Return (x, y) of the center of cell containing provided text 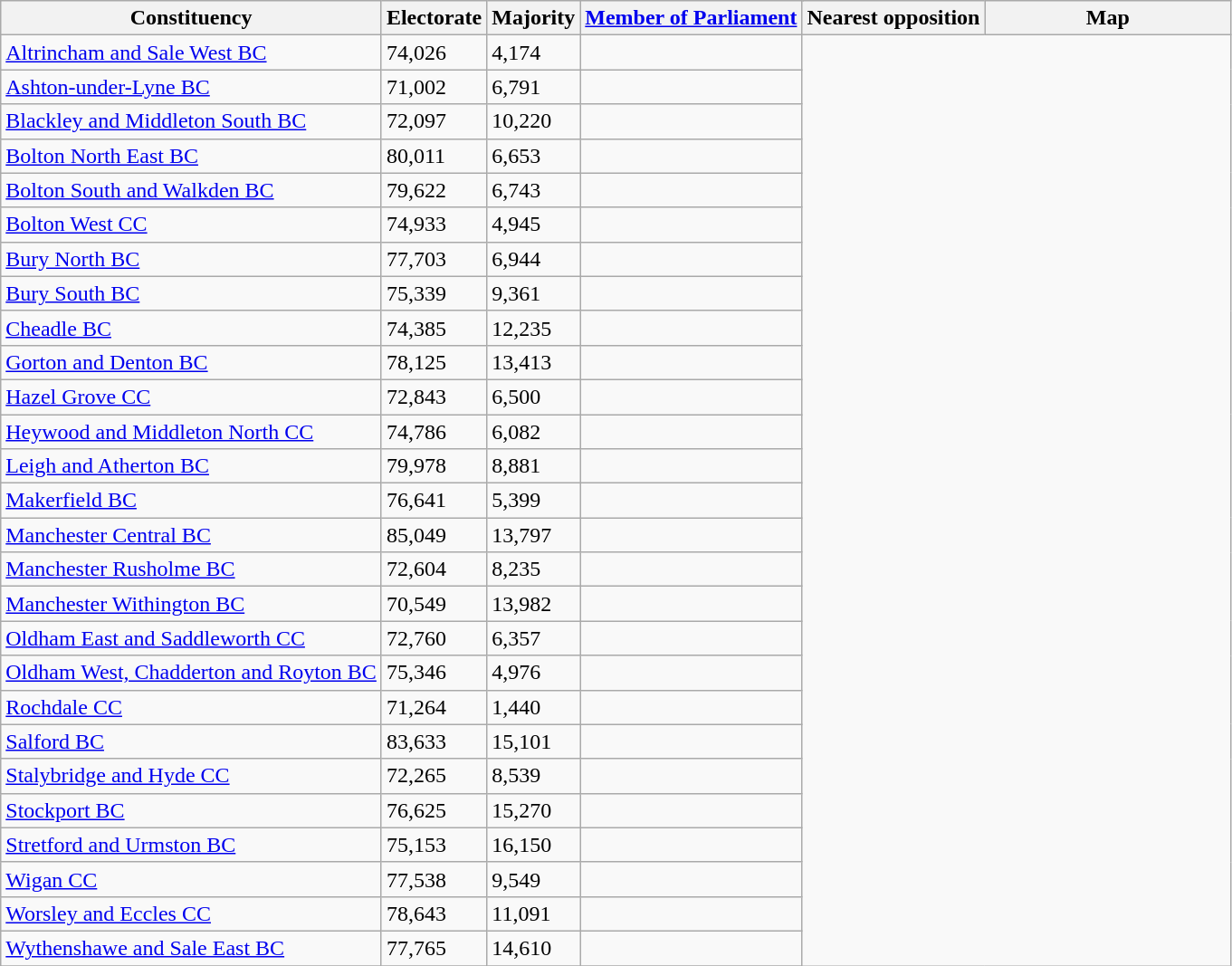
6,653 (534, 156)
Bury South BC (192, 293)
Manchester Withington BC (192, 604)
4,976 (534, 673)
72,604 (434, 569)
6,500 (534, 397)
Manchester Rusholme BC (192, 569)
16,150 (534, 845)
12,235 (534, 328)
Wigan CC (192, 879)
72,265 (434, 776)
Leigh and Atherton BC (192, 466)
75,339 (434, 293)
15,101 (534, 741)
75,346 (434, 673)
85,049 (434, 535)
Worsley and Eccles CC (192, 913)
74,385 (434, 328)
8,539 (534, 776)
Oldham West, Chadderton and Royton BC (192, 673)
Oldham East and Saddleworth CC (192, 638)
72,843 (434, 397)
6,082 (534, 432)
79,622 (434, 190)
76,641 (434, 501)
Salford BC (192, 741)
80,011 (434, 156)
Map (1108, 18)
8,235 (534, 569)
78,643 (434, 913)
Bolton West CC (192, 225)
6,357 (534, 638)
14,610 (534, 948)
77,703 (434, 259)
Stretford and Urmston BC (192, 845)
70,549 (434, 604)
71,002 (434, 87)
77,538 (434, 879)
9,361 (534, 293)
11,091 (534, 913)
4,945 (534, 225)
Electorate (434, 18)
Altrincham and Sale West BC (192, 53)
74,933 (434, 225)
Makerfield BC (192, 501)
71,264 (434, 707)
Cheadle BC (192, 328)
Bury North BC (192, 259)
9,549 (534, 879)
72,760 (434, 638)
1,440 (534, 707)
6,791 (534, 87)
Heywood and Middleton North CC (192, 432)
Rochdale CC (192, 707)
Stockport BC (192, 810)
8,881 (534, 466)
Ashton-under-Lyne BC (192, 87)
13,982 (534, 604)
Gorton and Denton BC (192, 362)
Nearest opposition (893, 18)
77,765 (434, 948)
72,097 (434, 121)
Bolton South and Walkden BC (192, 190)
15,270 (534, 810)
6,944 (534, 259)
Wythenshawe and Sale East BC (192, 948)
Hazel Grove CC (192, 397)
76,625 (434, 810)
Blackley and Middleton South BC (192, 121)
10,220 (534, 121)
Constituency (192, 18)
78,125 (434, 362)
6,743 (534, 190)
75,153 (434, 845)
Member of Parliament (692, 18)
74,026 (434, 53)
Bolton North East BC (192, 156)
Manchester Central BC (192, 535)
83,633 (434, 741)
79,978 (434, 466)
Stalybridge and Hyde CC (192, 776)
4,174 (534, 53)
13,797 (534, 535)
13,413 (534, 362)
Majority (534, 18)
5,399 (534, 501)
74,786 (434, 432)
